Find where the given text appears and provide that cell's center as (x, y) coordinate. 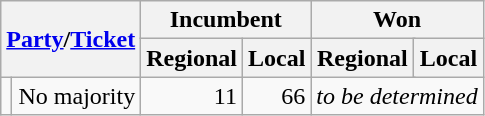
11 (192, 96)
Incumbent (226, 20)
Won (397, 20)
Party/Ticket (71, 39)
No majority (76, 96)
to be determined (397, 96)
66 (276, 96)
